Find where the given text appears and provide that cell's center as (x, y) coordinate. 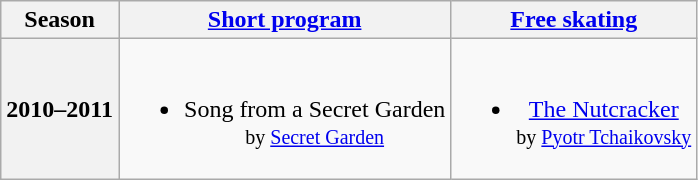
Song from a Secret Garden by Secret Garden (284, 109)
Season (60, 20)
The Nutcracker by Pyotr Tchaikovsky (574, 109)
2010–2011 (60, 109)
Free skating (574, 20)
Short program (284, 20)
